Pinpoint the cell where the given text exists, returning its [X, Y] midpoint coordinate. 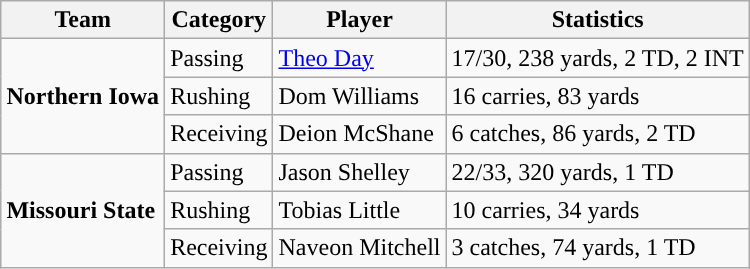
16 carries, 83 yards [598, 96]
Missouri State [83, 210]
Tobias Little [360, 210]
Player [360, 20]
6 catches, 86 yards, 2 TD [598, 134]
17/30, 238 yards, 2 TD, 2 INT [598, 58]
Dom Williams [360, 96]
Category [219, 20]
Statistics [598, 20]
3 catches, 74 yards, 1 TD [598, 248]
Northern Iowa [83, 96]
Team [83, 20]
Jason Shelley [360, 172]
10 carries, 34 yards [598, 210]
Naveon Mitchell [360, 248]
22/33, 320 yards, 1 TD [598, 172]
Theo Day [360, 58]
Deion McShane [360, 134]
